Return the [x, y] coordinate for the center point of the cell that contains the specified text.  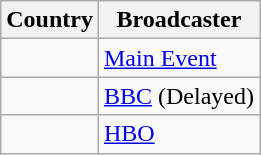
Broadcaster [178, 20]
BBC (Delayed) [178, 96]
Country [50, 20]
HBO [178, 134]
Main Event [178, 58]
